Pinpoint the cell where the given text exists, returning its (X, Y) midpoint coordinate. 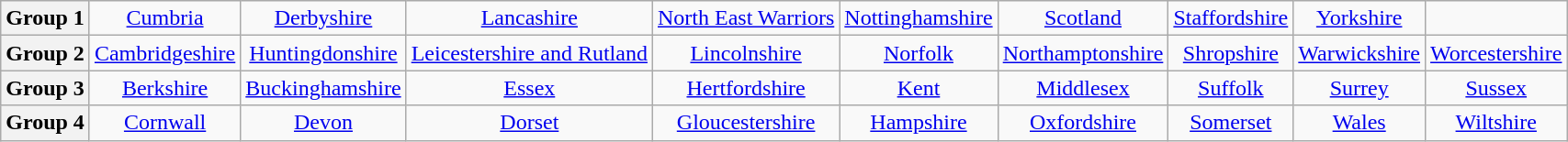
Nottinghamshire (919, 18)
Norfolk (919, 53)
Worcestershire (1496, 53)
Devon (323, 123)
Middlesex (1083, 88)
Lincolnshire (746, 53)
Hampshire (919, 123)
Group 1 (46, 18)
Suffolk (1231, 88)
Gloucestershire (746, 123)
Leicestershire and Rutland (529, 53)
Staffordshire (1231, 18)
Cambridgeshire (164, 53)
Yorkshire (1359, 18)
Wales (1359, 123)
Buckinghamshire (323, 88)
Somerset (1231, 123)
Dorset (529, 123)
Lancashire (529, 18)
Wiltshire (1496, 123)
North East Warriors (746, 18)
Group 4 (46, 123)
Hertfordshire (746, 88)
Northamptonshire (1083, 53)
Warwickshire (1359, 53)
Group 2 (46, 53)
Berkshire (164, 88)
Essex (529, 88)
Kent (919, 88)
Oxfordshire (1083, 123)
Group 3 (46, 88)
Scotland (1083, 18)
Cornwall (164, 123)
Cumbria (164, 18)
Shropshire (1231, 53)
Huntingdonshire (323, 53)
Sussex (1496, 88)
Derbyshire (323, 18)
Surrey (1359, 88)
